Output the [X, Y] coordinate of the center of the cell containing the given text.  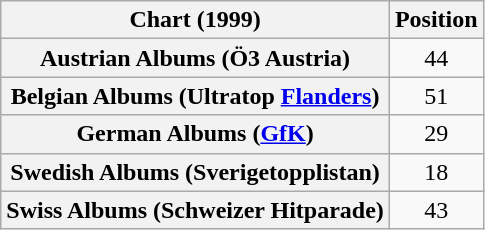
29 [436, 134]
Chart (1999) [196, 20]
Austrian Albums (Ö3 Austria) [196, 58]
18 [436, 172]
Swedish Albums (Sverigetopplistan) [196, 172]
German Albums (GfK) [196, 134]
51 [436, 96]
Belgian Albums (Ultratop Flanders) [196, 96]
Swiss Albums (Schweizer Hitparade) [196, 210]
43 [436, 210]
Position [436, 20]
44 [436, 58]
